Scan for the cell matching the given text and deliver its [x, y] coordinate at center. 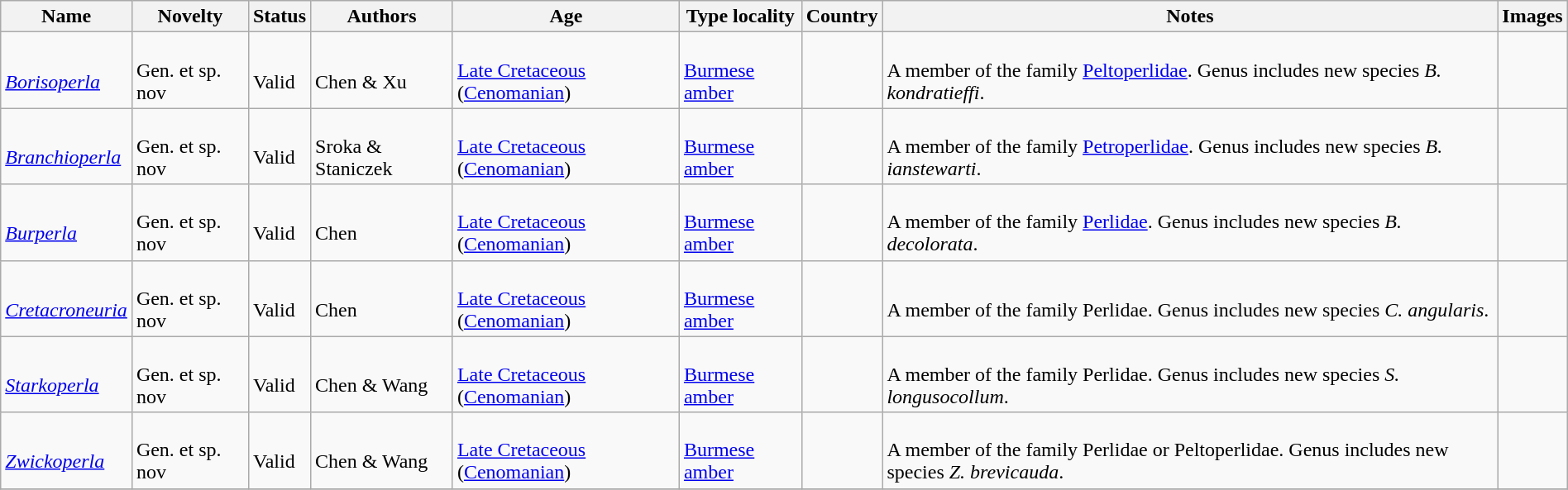
Cretacroneuria [66, 298]
Burperla [66, 222]
Country [842, 17]
Sroka & Staniczek [382, 146]
A member of the family Perlidae. Genus includes new species B. decolorata. [1190, 222]
Notes [1190, 17]
A member of the family Perlidae. Genus includes new species C. angularis. [1190, 298]
Status [280, 17]
A member of the family Perlidae. Genus includes new species S. longusocollum. [1190, 374]
Age [566, 17]
Type locality [740, 17]
Name [66, 17]
Images [1532, 17]
Borisoperla [66, 70]
A member of the family Petroperlidae. Genus includes new species B. ianstewarti. [1190, 146]
Authors [382, 17]
Branchioperla [66, 146]
A member of the family Peltoperlidae. Genus includes new species B. kondratieffi. [1190, 70]
Novelty [190, 17]
Starkoperla [66, 374]
Zwickoperla [66, 450]
Chen & Xu [382, 70]
A member of the family Perlidae or Peltoperlidae. Genus includes new species Z. brevicauda. [1190, 450]
